From the cell containing the given text, extract its center point as [X, Y] coordinate. 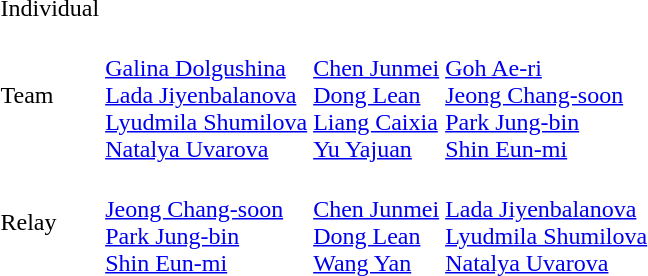
Chen JunmeiDong LeanLiang CaixiaYu Yajuan [376, 95]
Galina DolgushinaLada JiyenbalanovaLyudmila ShumilovaNatalya Uvarova [206, 95]
